Extract the (X, Y) coordinate from the center of the cell holding the provided text.  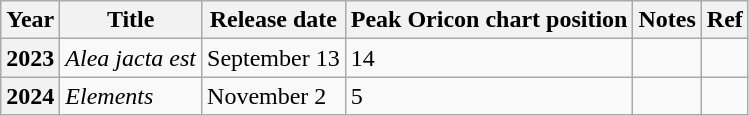
2024 (30, 96)
Elements (131, 96)
Release date (274, 20)
November 2 (274, 96)
2023 (30, 58)
September 13 (274, 58)
Alea jacta est (131, 58)
Year (30, 20)
Notes (667, 20)
Peak Oricon chart position (489, 20)
Title (131, 20)
14 (489, 58)
5 (489, 96)
Ref (724, 20)
